Locate the cell with the specified text and output its [x, y] center coordinate. 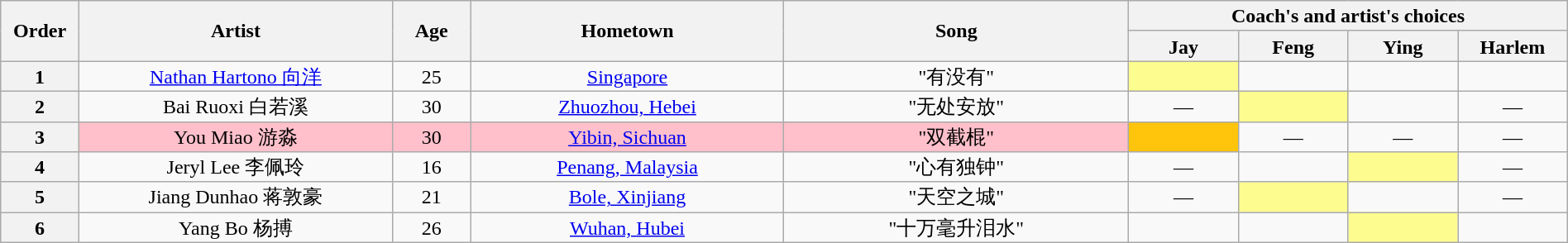
"双截棍" [956, 137]
6 [40, 228]
25 [432, 76]
3 [40, 137]
Zhuozhou, Hebei [627, 106]
Nathan Hartono 向洋 [235, 76]
Yang Bo 杨搏 [235, 228]
Artist [235, 31]
Ying [1403, 46]
26 [432, 228]
Harlem [1513, 46]
2 [40, 106]
Jiang Dunhao 蒋敦豪 [235, 197]
1 [40, 76]
Bai Ruoxi 白若溪 [235, 106]
"有没有" [956, 76]
"心有独钟" [956, 167]
Jay [1184, 46]
Singapore [627, 76]
Yibin, Sichuan [627, 137]
5 [40, 197]
Order [40, 31]
16 [432, 167]
Feng [1293, 46]
Penang, Malaysia [627, 167]
You Miao 游淼 [235, 137]
Coach's and artist's choices [1348, 17]
"天空之城" [956, 197]
Age [432, 31]
Song [956, 31]
Bole, Xinjiang [627, 197]
Hometown [627, 31]
Jeryl Lee 李佩玲 [235, 167]
"无处安放" [956, 106]
Wuhan, Hubei [627, 228]
4 [40, 167]
"十万毫升泪水" [956, 228]
21 [432, 197]
